Detect which cell encompasses the target text, then output its [X, Y] center coordinate. 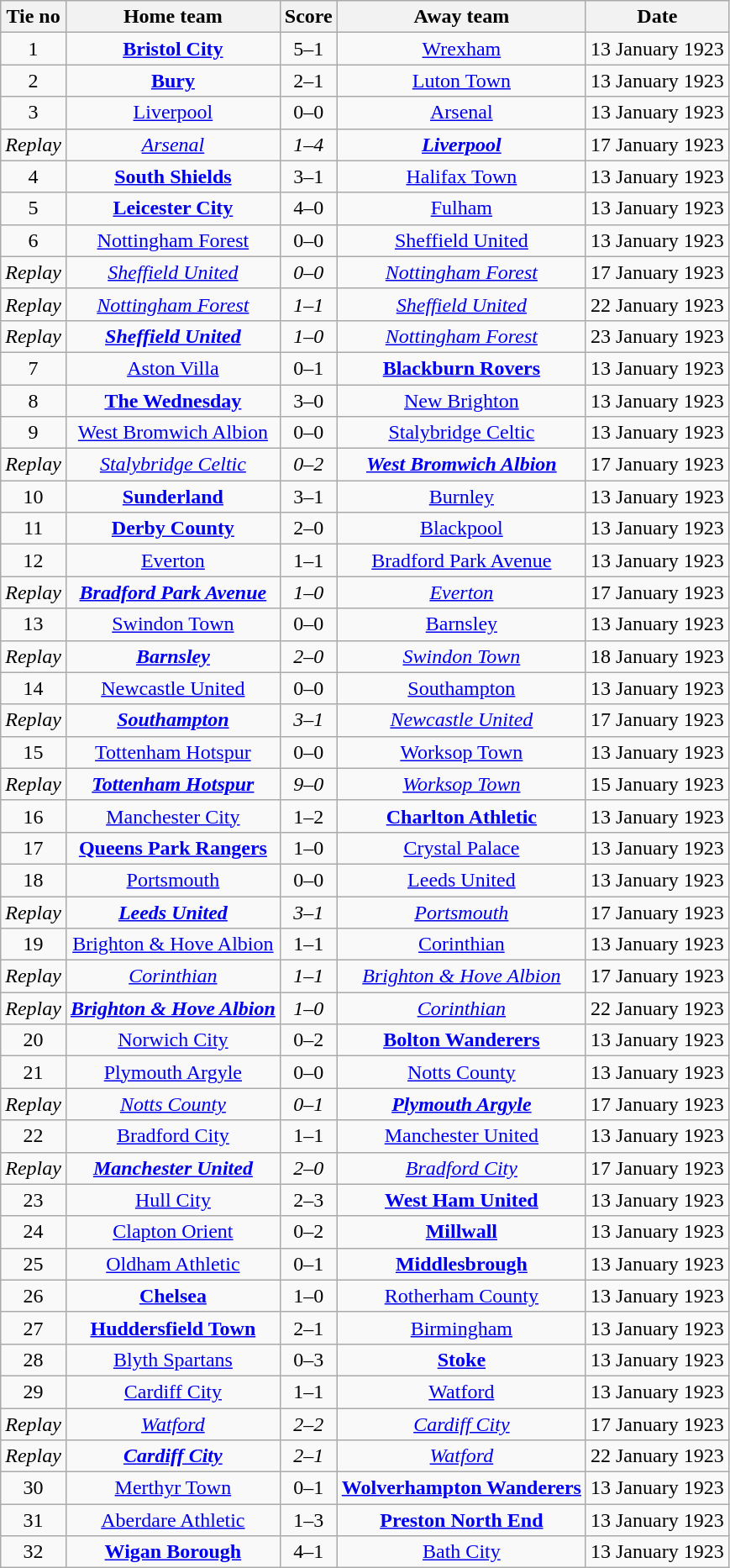
26 [34, 1296]
17 [34, 848]
13 [34, 624]
Clapton Orient [173, 1232]
18 [34, 880]
Hull City [173, 1200]
Stoke [461, 1360]
Burnley [461, 497]
Away team [461, 17]
4–1 [308, 1552]
Middlesbrough [461, 1264]
Wolverhampton Wanderers [461, 1488]
2–3 [308, 1200]
Crystal Palace [461, 848]
9–0 [308, 784]
Millwall [461, 1232]
Chelsea [173, 1296]
16 [34, 816]
Blackpool [461, 529]
27 [34, 1328]
5–1 [308, 49]
28 [34, 1360]
1–2 [308, 816]
Fulham [461, 208]
2–2 [308, 1424]
12 [34, 560]
Score [308, 17]
Birmingham [461, 1328]
1–3 [308, 1520]
3 [34, 113]
4 [34, 176]
Halifax Town [461, 176]
9 [34, 433]
Aberdare Athletic [173, 1520]
14 [34, 688]
2 [34, 81]
4–0 [308, 208]
23 January 1923 [657, 336]
The Wednesday [173, 401]
Luton Town [461, 81]
Date [657, 17]
Merthyr Town [173, 1488]
Leicester City [173, 208]
Bolton Wanderers [461, 1040]
1 [34, 49]
Blackburn Rovers [461, 368]
Sunderland [173, 497]
15 [34, 752]
20 [34, 1040]
19 [34, 944]
Derby County [173, 529]
5 [34, 208]
Charlton Athletic [461, 816]
Bath City [461, 1552]
30 [34, 1488]
18 January 1923 [657, 656]
3–0 [308, 401]
25 [34, 1264]
31 [34, 1520]
South Shields [173, 176]
Manchester City [173, 816]
Wigan Borough [173, 1552]
Huddersfield Town [173, 1328]
Preston North End [461, 1520]
Blyth Spartans [173, 1360]
24 [34, 1232]
0–3 [308, 1360]
West Ham United [461, 1200]
10 [34, 497]
Rotherham County [461, 1296]
8 [34, 401]
29 [34, 1392]
Tie no [34, 17]
11 [34, 529]
22 [34, 1136]
32 [34, 1552]
New Brighton [461, 401]
Oldham Athletic [173, 1264]
Wrexham [461, 49]
21 [34, 1072]
1–4 [308, 145]
Aston Villa [173, 368]
Queens Park Rangers [173, 848]
15 January 1923 [657, 784]
Bristol City [173, 49]
23 [34, 1200]
6 [34, 240]
Home team [173, 17]
Bury [173, 81]
Norwich City [173, 1040]
7 [34, 368]
